Return the (X, Y) coordinate for the center point of the cell that contains the specified text.  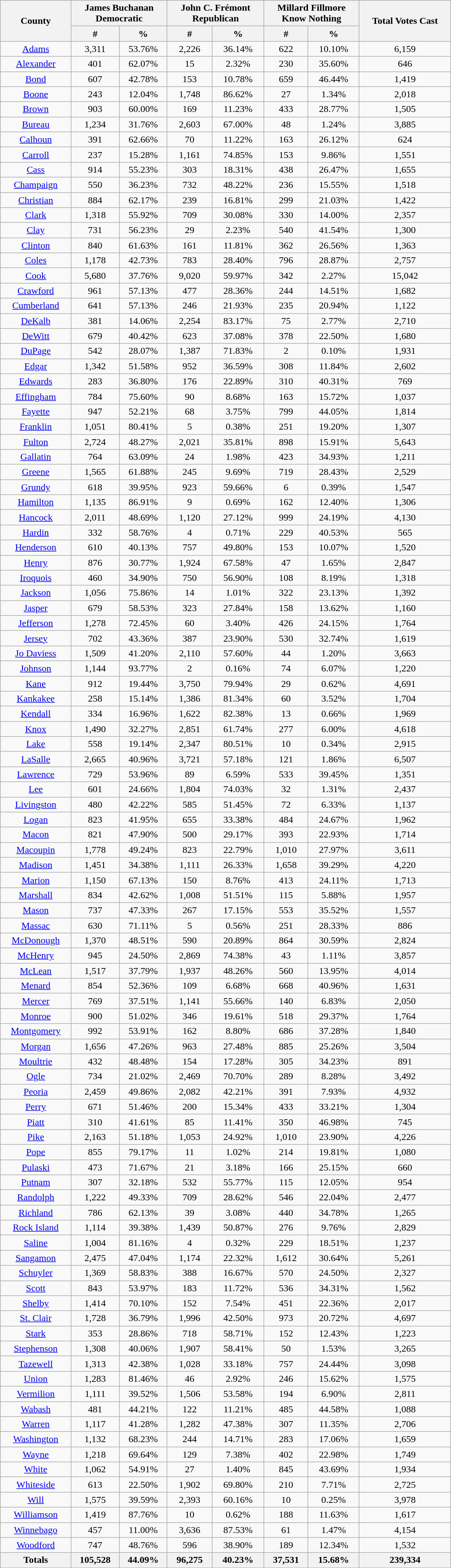
55.66% (238, 1001)
718 (190, 1333)
258 (95, 699)
30.08% (238, 215)
1,392 (405, 593)
481 (95, 1409)
Jersey (36, 638)
41.95% (143, 820)
42.73% (143, 260)
36.59% (238, 366)
Jasper (36, 608)
945 (95, 956)
2,477 (405, 1198)
330 (286, 215)
655 (190, 820)
1.02% (238, 1152)
74 (286, 668)
3,098 (405, 1364)
44.05% (334, 411)
0.38% (238, 426)
Grundy (36, 487)
1,907 (190, 1348)
2,110 (190, 653)
7.71% (334, 1485)
590 (190, 941)
24.19% (334, 517)
1,137 (405, 804)
44.58% (334, 1409)
4,618 (405, 729)
2,017 (405, 1303)
31.76% (143, 124)
4,226 (405, 1137)
Fulton (36, 442)
40.42% (143, 336)
Franklin (36, 426)
Kane (36, 683)
49.33% (143, 1198)
624 (405, 139)
1,422 (405, 200)
1,004 (95, 1243)
Pope (36, 1152)
44.09% (143, 1560)
29.17% (238, 835)
973 (286, 1318)
75 (286, 321)
3,750 (190, 683)
Cook (36, 276)
19.81% (334, 1152)
1,037 (405, 396)
533 (286, 774)
61 (286, 1530)
DuPage (36, 351)
27.48% (238, 1046)
DeWitt (36, 336)
30.77% (143, 563)
28.43% (334, 472)
Pike (36, 1137)
378 (286, 336)
51.51% (238, 895)
50.87% (238, 1228)
686 (286, 1031)
32.74% (334, 638)
898 (286, 442)
799 (286, 411)
1,117 (95, 1424)
36.14% (238, 49)
1,265 (405, 1213)
784 (95, 396)
32.27% (143, 729)
42.78% (143, 79)
25.26% (334, 1046)
1,505 (405, 109)
1,351 (405, 774)
43.36% (143, 638)
53.76% (143, 49)
596 (190, 1545)
480 (95, 804)
668 (286, 986)
37.51% (143, 1001)
3.08% (238, 1213)
7.93% (334, 1092)
Menard (36, 986)
1,547 (405, 487)
1,237 (405, 1243)
39.38% (143, 1228)
183 (190, 1288)
Adams (36, 49)
72 (286, 804)
33.18% (238, 1364)
903 (95, 109)
2,915 (405, 744)
388 (190, 1273)
35.81% (238, 442)
20.89% (238, 941)
1,619 (405, 638)
6.90% (334, 1394)
22.04% (334, 1198)
518 (286, 1016)
109 (190, 986)
2.23% (238, 230)
1,969 (405, 714)
796 (286, 260)
34.38% (143, 865)
37.76% (143, 276)
671 (95, 1107)
210 (286, 1485)
912 (95, 683)
White (36, 1470)
41.28% (143, 1424)
5.88% (334, 895)
745 (405, 1122)
1,557 (405, 910)
11 (190, 1152)
19.61% (238, 1016)
42.38% (143, 1364)
11.21% (238, 1409)
60.16% (238, 1500)
1,804 (190, 789)
15 (190, 64)
42.62% (143, 895)
26.33% (238, 865)
1,617 (405, 1515)
9.76% (334, 1228)
96,275 (190, 1560)
43 (286, 956)
44.21% (143, 1409)
39.95% (143, 487)
237 (95, 154)
854 (95, 986)
540 (286, 230)
15,042 (405, 276)
1,135 (95, 502)
37,531 (286, 1560)
2,757 (405, 260)
3,857 (405, 956)
1,080 (405, 1152)
23.13% (334, 593)
350 (286, 1122)
Macoupin (36, 850)
1,144 (95, 668)
1,532 (405, 1545)
61.63% (143, 245)
Carroll (36, 154)
24.44% (334, 1364)
James BuchananDemocratic (119, 14)
1,120 (190, 517)
McLean (36, 971)
747 (95, 1545)
4,220 (405, 865)
7.54% (238, 1303)
1,778 (95, 850)
1,749 (405, 1454)
2.32% (238, 64)
2,018 (405, 94)
1,931 (405, 351)
48.51% (143, 941)
1.20% (334, 653)
34.23% (334, 1061)
Montgomery (36, 1031)
70.10% (143, 1303)
1,902 (190, 1485)
1,218 (95, 1454)
15.28% (143, 154)
0.39% (334, 487)
Totals (36, 1560)
2,475 (95, 1258)
1,132 (95, 1439)
161 (190, 245)
2.92% (238, 1379)
70 (190, 139)
40.06% (143, 1348)
Total Votes Cast (405, 21)
28.87% (334, 260)
289 (286, 1076)
6,159 (405, 49)
729 (95, 774)
6.33% (334, 804)
40.31% (334, 381)
19.14% (143, 744)
35.60% (334, 64)
15.72% (334, 396)
550 (95, 185)
Johnson (36, 668)
334 (95, 714)
62.13% (143, 1213)
52.36% (143, 986)
55.77% (238, 1182)
646 (405, 64)
1.40% (238, 1470)
Putnam (36, 1182)
1,506 (190, 1394)
24.66% (143, 789)
14.00% (334, 215)
158 (286, 608)
9.86% (334, 154)
0.25% (334, 1500)
864 (286, 941)
2,050 (405, 1001)
954 (405, 1182)
1,386 (190, 699)
0.34% (334, 744)
McHenry (36, 956)
11.41% (238, 1122)
129 (190, 1454)
62.66% (143, 139)
Lake (36, 744)
1,612 (286, 1258)
24.67% (334, 820)
14.06% (143, 321)
Gallatin (36, 457)
Pulaski (36, 1167)
25.15% (334, 1167)
3,721 (190, 759)
47.90% (143, 835)
28.86% (143, 1333)
15.62% (334, 1379)
0.32% (238, 1243)
48.76% (143, 1545)
623 (190, 336)
21.02% (143, 1076)
12.04% (143, 94)
4,691 (405, 683)
2,163 (95, 1137)
451 (286, 1303)
Hancock (36, 517)
961 (95, 291)
764 (95, 457)
1.31% (334, 789)
2.27% (334, 276)
Piatt (36, 1122)
2,459 (95, 1092)
Edwards (36, 381)
393 (286, 835)
1,363 (405, 245)
87.76% (143, 1515)
4,697 (405, 1318)
Marshall (36, 895)
1.01% (238, 593)
37.79% (143, 971)
22.89% (238, 381)
885 (286, 1046)
1,211 (405, 457)
56.23% (143, 230)
89 (190, 774)
Peoria (36, 1092)
14.51% (334, 291)
49.86% (143, 1092)
Greene (36, 472)
236 (286, 185)
1,028 (190, 1364)
1,178 (95, 260)
1,114 (95, 1228)
81.34% (238, 699)
Alexander (36, 64)
485 (286, 1409)
Perry (36, 1107)
28.36% (238, 291)
Jefferson (36, 623)
8.19% (334, 578)
St. Clair (36, 1318)
Moultrie (36, 1061)
21.03% (334, 200)
1,451 (95, 865)
Kankakee (36, 699)
923 (190, 487)
47.26% (143, 1046)
3.75% (238, 411)
786 (95, 1213)
731 (95, 230)
5,680 (95, 276)
2,082 (190, 1092)
Morgan (36, 1046)
3.18% (238, 1167)
10.07% (334, 548)
39.29% (334, 865)
47.38% (238, 1424)
1,622 (190, 714)
11.63% (334, 1515)
2,011 (95, 517)
36.79% (143, 1318)
570 (286, 1273)
75.86% (143, 593)
Knox (36, 729)
12.43% (334, 1333)
886 (405, 926)
55.23% (143, 170)
1.24% (334, 124)
John C. FrémontRepublican (215, 14)
42.50% (238, 1318)
7.38% (238, 1454)
12.40% (334, 502)
13.95% (334, 971)
Saline (36, 1243)
3,885 (405, 124)
58.71% (238, 1333)
Monroe (36, 1016)
1,308 (95, 1348)
80.41% (143, 426)
659 (286, 79)
277 (286, 729)
81.16% (143, 1243)
48.27% (143, 442)
1,704 (405, 699)
57.60% (238, 653)
27.12% (238, 517)
Stephenson (36, 1348)
267 (190, 910)
423 (286, 457)
14 (190, 593)
27.84% (238, 608)
19.20% (334, 426)
Stark (36, 1333)
McDonough (36, 941)
63.09% (143, 457)
900 (95, 1016)
432 (95, 1061)
530 (286, 638)
362 (286, 245)
381 (95, 321)
17.28% (238, 1061)
22.36% (334, 1303)
36.80% (143, 381)
1,300 (405, 230)
Crawford (36, 291)
8.76% (238, 880)
0.71% (238, 532)
1,056 (95, 593)
67.00% (238, 124)
1,313 (95, 1364)
Mercer (36, 1001)
1,517 (95, 971)
Henry (36, 563)
308 (286, 366)
0.66% (334, 714)
Jo Daviess (36, 653)
16.67% (238, 1273)
230 (286, 64)
473 (95, 1167)
457 (95, 1530)
67.58% (238, 563)
41.61% (143, 1122)
3,611 (405, 850)
601 (95, 789)
40.13% (143, 548)
1,518 (405, 185)
2,602 (405, 366)
82.38% (238, 714)
1,223 (405, 1333)
30.59% (334, 941)
13.62% (334, 608)
963 (190, 1046)
2,829 (405, 1228)
22.93% (334, 835)
6.68% (238, 986)
Mason (36, 910)
34.90% (143, 578)
150 (190, 880)
11.84% (334, 366)
34.78% (334, 1213)
48.22% (238, 185)
6,507 (405, 759)
Lee (36, 789)
16.96% (143, 714)
Logan (36, 820)
41.54% (334, 230)
585 (190, 804)
6.00% (334, 729)
87.53% (238, 1530)
305 (286, 1061)
80.51% (238, 744)
840 (95, 245)
1,562 (405, 1288)
83.17% (238, 321)
8.68% (238, 396)
Washington (36, 1439)
16.81% (238, 200)
1,160 (405, 608)
323 (190, 608)
3,636 (190, 1530)
51.58% (143, 366)
32 (286, 789)
641 (95, 306)
214 (286, 1152)
40.53% (334, 532)
47.33% (143, 910)
4,130 (405, 517)
1,934 (405, 1470)
74.38% (238, 956)
12.34% (334, 1545)
622 (286, 49)
2,437 (405, 789)
876 (95, 563)
2,357 (405, 215)
2,347 (190, 744)
72.45% (143, 623)
3,504 (405, 1046)
702 (95, 638)
20.72% (334, 1318)
28.40% (238, 260)
58.83% (143, 1273)
39.52% (143, 1394)
60.00% (143, 109)
1,053 (190, 1137)
536 (286, 1288)
Boone (36, 94)
Union (36, 1379)
68.23% (143, 1439)
1,234 (95, 124)
0.56% (238, 926)
28.62% (238, 1198)
401 (95, 64)
1.47% (334, 1530)
11.72% (238, 1288)
9,020 (190, 276)
2,529 (405, 472)
3,492 (405, 1076)
22.98% (334, 1454)
1.86% (334, 759)
Vermilion (36, 1394)
26.47% (334, 170)
565 (405, 532)
58.53% (143, 608)
71.67% (143, 1167)
46.44% (334, 79)
79.94% (238, 683)
1,509 (95, 653)
12.05% (334, 1182)
Cass (36, 170)
71.11% (143, 926)
55.92% (143, 215)
Christian (36, 200)
62.17% (143, 200)
176 (190, 381)
50 (286, 1348)
8.28% (334, 1076)
560 (286, 971)
610 (95, 548)
299 (286, 200)
1,962 (405, 820)
1,840 (405, 1031)
4,932 (405, 1092)
660 (405, 1167)
51.18% (143, 1137)
607 (95, 79)
48.26% (238, 971)
1,713 (405, 880)
24 (190, 457)
618 (95, 487)
821 (95, 835)
49.80% (238, 548)
1.98% (238, 457)
1,387 (190, 351)
18.31% (238, 170)
3,311 (95, 49)
1.34% (334, 94)
1,631 (405, 986)
1,008 (190, 895)
DeKalb (36, 321)
884 (95, 200)
15.55% (334, 185)
194 (286, 1394)
845 (286, 1470)
245 (190, 472)
Shelby (36, 1303)
2,254 (190, 321)
86.91% (143, 502)
1,278 (95, 623)
276 (286, 1228)
Coles (36, 260)
1,051 (95, 426)
17.15% (238, 910)
68 (190, 411)
33.21% (334, 1107)
834 (95, 895)
4,014 (405, 971)
8.80% (238, 1031)
189 (286, 1545)
1,282 (190, 1424)
42.21% (238, 1092)
914 (95, 170)
46 (190, 1379)
1,659 (405, 1439)
553 (286, 910)
121 (286, 759)
28.07% (143, 351)
732 (190, 185)
Bureau (36, 124)
1,141 (190, 1001)
33.38% (238, 820)
1,490 (95, 729)
855 (95, 1152)
48 (286, 124)
999 (286, 517)
19.44% (143, 683)
2,851 (190, 729)
74.85% (238, 154)
6.07% (334, 668)
2,393 (190, 1500)
542 (95, 351)
51.46% (143, 1107)
1,220 (405, 668)
332 (95, 532)
74.03% (238, 789)
122 (190, 1409)
51.45% (238, 804)
1,728 (95, 1318)
51.02% (143, 1016)
Clay (36, 230)
Woodford (36, 1545)
52.21% (143, 411)
1,565 (95, 472)
200 (190, 1107)
1,814 (405, 411)
484 (286, 820)
426 (286, 623)
1,306 (405, 502)
40.23% (238, 1560)
438 (286, 170)
402 (286, 1454)
21.93% (238, 306)
239,334 (405, 1560)
9.69% (238, 472)
1,414 (95, 1303)
47.04% (143, 1258)
2,725 (405, 1485)
4,154 (405, 1530)
54.91% (143, 1470)
61.88% (143, 472)
2,603 (190, 124)
1,680 (405, 336)
Clinton (36, 245)
3,265 (405, 1348)
21 (190, 1167)
387 (190, 638)
58.41% (238, 1348)
2,665 (95, 759)
Macon (36, 835)
93.77% (143, 668)
0.10% (334, 351)
53.58% (238, 1394)
20.94% (334, 306)
3,978 (405, 1500)
Winnebago (36, 1530)
Hamilton (36, 502)
11.35% (334, 1424)
Scott (36, 1288)
1,656 (95, 1046)
Livingston (36, 804)
783 (190, 260)
2,226 (190, 49)
558 (95, 744)
105,528 (95, 1560)
24.15% (334, 623)
3.40% (238, 623)
13 (286, 714)
Lawrence (36, 774)
532 (190, 1182)
26.56% (334, 245)
3,663 (405, 653)
235 (286, 306)
18.51% (334, 1243)
15.68% (334, 1560)
10.78% (238, 79)
41.20% (143, 653)
Madison (36, 865)
27.97% (334, 850)
2,469 (190, 1076)
2,824 (405, 941)
53.97% (143, 1288)
Whiteside (36, 1485)
10.10% (334, 49)
1,369 (95, 1273)
440 (286, 1213)
32.18% (143, 1182)
Randolph (36, 1198)
500 (190, 835)
15.14% (143, 699)
1,342 (95, 366)
53.91% (143, 1031)
37.28% (334, 1031)
59.66% (238, 487)
992 (95, 1031)
750 (190, 578)
Effingham (36, 396)
Jackson (36, 593)
2,811 (405, 1394)
843 (95, 1288)
2.77% (334, 321)
70.70% (238, 1076)
1,174 (190, 1258)
546 (286, 1198)
Brown (36, 109)
108 (286, 578)
67.13% (143, 880)
169 (190, 109)
14.71% (238, 1439)
39.45% (334, 774)
17.06% (334, 1439)
Champaign (36, 185)
719 (286, 472)
2,869 (190, 956)
11.81% (238, 245)
Marion (36, 880)
30.64% (334, 1258)
947 (95, 411)
1,283 (95, 1379)
1.11% (334, 956)
22.79% (238, 850)
1,996 (190, 1318)
477 (190, 291)
1,370 (95, 941)
1,439 (190, 1228)
460 (95, 578)
Will (36, 1500)
81.46% (143, 1379)
0.69% (238, 502)
69.80% (238, 1485)
613 (95, 1485)
22.32% (238, 1258)
75.60% (143, 396)
29.37% (334, 1016)
79.17% (143, 1152)
1,222 (95, 1198)
5,643 (405, 442)
2,710 (405, 321)
Ogle (36, 1076)
6.59% (238, 774)
1,088 (405, 1409)
28.33% (334, 926)
69.64% (143, 1454)
Williamson (36, 1515)
1,957 (405, 895)
48.48% (143, 1061)
1,682 (405, 291)
1,304 (405, 1107)
48.69% (143, 517)
24.11% (334, 880)
Bond (36, 79)
57.18% (238, 759)
737 (95, 910)
1,307 (405, 426)
Cumberland (36, 306)
49.24% (143, 850)
28.77% (334, 109)
56.90% (238, 578)
34.93% (334, 457)
Edgar (36, 366)
59.97% (238, 276)
36.23% (143, 185)
9 (190, 502)
47 (286, 563)
15.91% (334, 442)
Calhoun (36, 139)
Wabash (36, 1409)
Warren (36, 1424)
Fayette (36, 411)
46.98% (334, 1122)
2,847 (405, 563)
26.12% (334, 139)
2,706 (405, 1424)
1,122 (405, 306)
39.59% (143, 1500)
71.83% (238, 351)
Richland (36, 1213)
LaSalle (36, 759)
1,062 (95, 1470)
Clark (36, 215)
891 (405, 1061)
Wayne (36, 1454)
154 (190, 1061)
44 (286, 653)
Massac (36, 926)
11.22% (238, 139)
35.52% (334, 910)
90 (190, 396)
86.62% (238, 94)
County (36, 21)
1,161 (190, 154)
1,937 (190, 971)
303 (190, 170)
5,261 (405, 1258)
24.92% (238, 1137)
6 (286, 487)
2,021 (190, 442)
346 (190, 1016)
1.65% (334, 563)
Henderson (36, 548)
952 (190, 366)
53.96% (143, 774)
58.76% (143, 532)
1,714 (405, 835)
39 (190, 1213)
15.34% (238, 1107)
38.90% (238, 1545)
1.53% (334, 1348)
6.83% (334, 1001)
1,924 (190, 563)
188 (286, 1515)
322 (286, 593)
Iroquois (36, 578)
734 (95, 1076)
34.31% (334, 1288)
Kendall (36, 714)
1,150 (95, 880)
1,655 (405, 170)
Sangamon (36, 1258)
413 (286, 880)
239 (190, 200)
42.22% (143, 804)
62.07% (143, 64)
61.74% (238, 729)
2,327 (405, 1273)
1,551 (405, 154)
85 (190, 1122)
243 (95, 94)
Rock Island (36, 1228)
11.23% (238, 109)
2,724 (95, 442)
Millard FillmoreKnow Nothing (311, 14)
43.69% (334, 1470)
0.16% (238, 668)
Schuyler (36, 1273)
37.08% (238, 336)
140 (286, 1001)
11.00% (143, 1530)
1,748 (190, 94)
1,658 (286, 865)
630 (95, 926)
1,520 (405, 548)
166 (286, 1167)
353 (95, 1333)
3.52% (334, 699)
Tazewell (36, 1364)
342 (286, 276)
Hardin (36, 532)
